Pinpoint the cell where the given text exists, returning its (X, Y) midpoint coordinate. 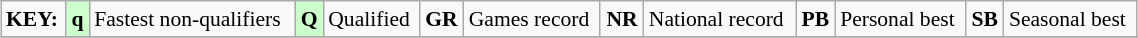
Qualified (371, 19)
Personal best (900, 19)
Fastest non-qualifiers (192, 19)
q (78, 19)
PB (816, 19)
NR (622, 19)
Seasonal best (1070, 19)
National record (720, 19)
KEY: (34, 19)
GR (442, 19)
SB (985, 19)
Q (309, 19)
Games record (532, 19)
